Scan for the cell matching the given text and deliver its (x, y) coordinate at center. 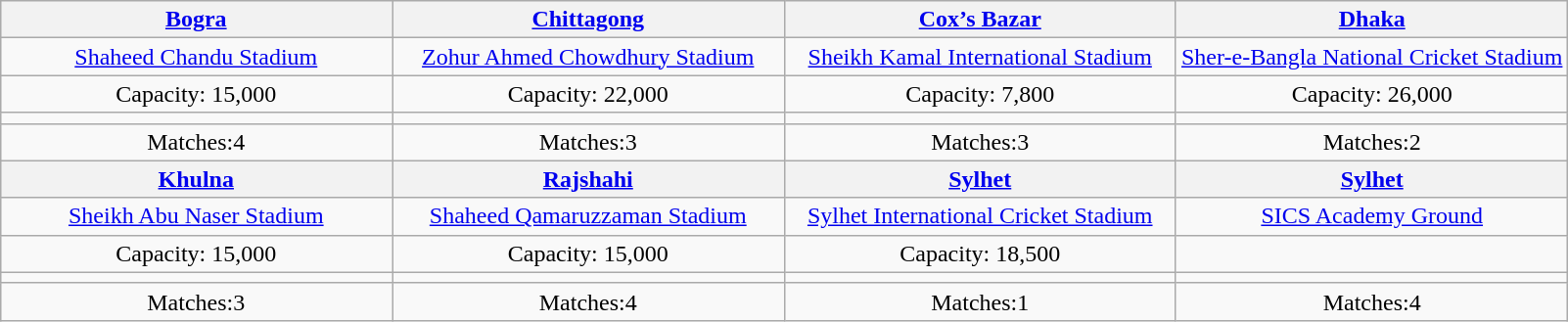
Matches:1 (980, 301)
Bogra (196, 20)
Capacity: 7,800 (980, 94)
Shaheed Chandu Stadium (196, 57)
Sher-e-Bangla National Cricket Stadium (1371, 57)
Zohur Ahmed Chowdhury Stadium (588, 57)
Shaheed Qamaruzzaman Stadium (588, 216)
Sheikh Kamal International Stadium (980, 57)
Matches:2 (1371, 142)
Capacity: 22,000 (588, 94)
Khulna (196, 179)
Chittagong (588, 20)
Dhaka (1371, 20)
Capacity: 18,500 (980, 253)
Sheikh Abu Naser Stadium (196, 216)
Rajshahi (588, 179)
Sylhet International Cricket Stadium (980, 216)
Cox’s Bazar (980, 20)
Capacity: 26,000 (1371, 94)
SICS Academy Ground (1371, 216)
